Locate the cell with the specified text and output its (X, Y) center coordinate. 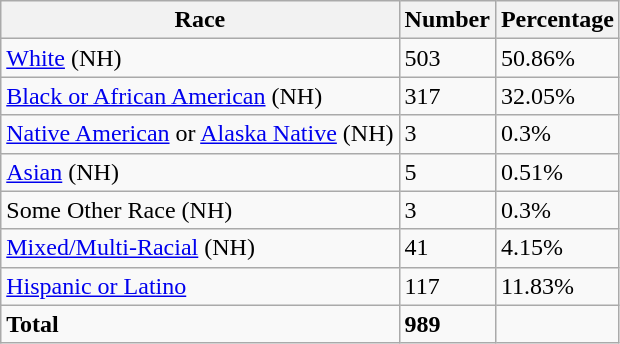
50.86% (557, 58)
Percentage (557, 20)
White (NH) (200, 58)
Total (200, 324)
Native American or Alaska Native (NH) (200, 134)
4.15% (557, 248)
989 (447, 324)
41 (447, 248)
Asian (NH) (200, 172)
Hispanic or Latino (200, 286)
0.51% (557, 172)
5 (447, 172)
317 (447, 96)
Mixed/Multi-Racial (NH) (200, 248)
Some Other Race (NH) (200, 210)
Race (200, 20)
117 (447, 286)
32.05% (557, 96)
11.83% (557, 286)
503 (447, 58)
Black or African American (NH) (200, 96)
Number (447, 20)
